Extract the [X, Y] coordinate from the center of the cell holding the provided text.  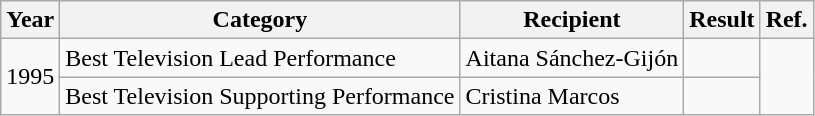
Ref. [786, 20]
1995 [30, 77]
Year [30, 20]
Best Television Lead Performance [260, 58]
Result [722, 20]
Cristina Marcos [572, 96]
Aitana Sánchez-Gijón [572, 58]
Best Television Supporting Performance [260, 96]
Category [260, 20]
Recipient [572, 20]
